Return [X, Y] of the center of cell containing provided text 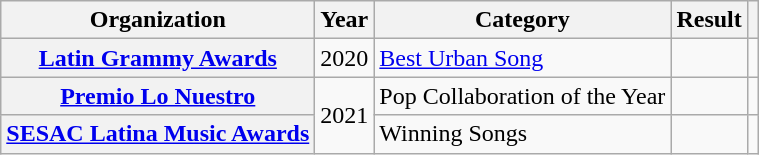
Premio Lo Nuestro [158, 96]
Year [344, 20]
SESAC Latina Music Awards [158, 134]
Latin Grammy Awards [158, 58]
Pop Collaboration of the Year [522, 96]
2020 [344, 58]
Winning Songs [522, 134]
Best Urban Song [522, 58]
Organization [158, 20]
Category [522, 20]
2021 [344, 115]
Result [709, 20]
